Return the [x, y] coordinate for the center point of the cell that contains the specified text.  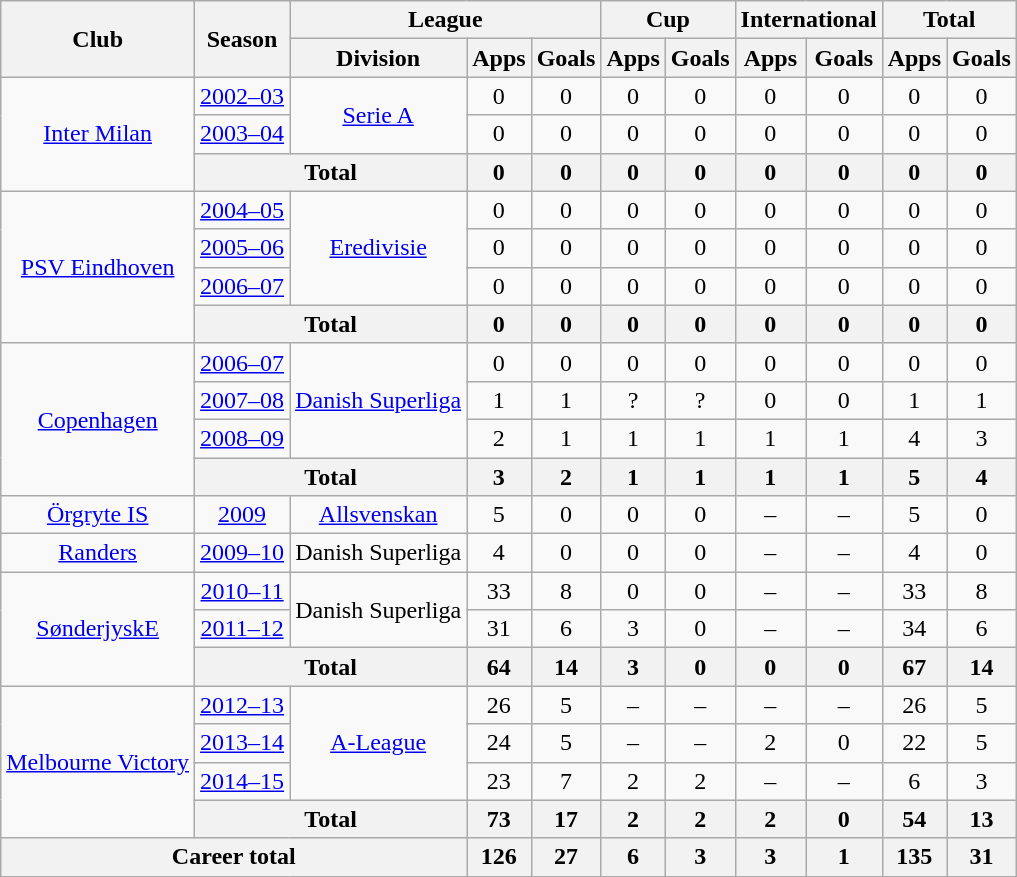
13 [982, 819]
27 [566, 857]
2005–06 [242, 248]
135 [914, 857]
Career total [234, 857]
Inter Milan [98, 134]
23 [499, 781]
SønderjyskE [98, 629]
Division [378, 58]
2004–05 [242, 210]
7 [566, 781]
2009 [242, 515]
Copenhagen [98, 419]
Melbourne Victory [98, 762]
2013–14 [242, 743]
67 [914, 667]
17 [566, 819]
54 [914, 819]
73 [499, 819]
International [808, 20]
2012–13 [242, 705]
Club [98, 39]
PSV Eindhoven [98, 267]
A-League [378, 743]
2003–04 [242, 134]
2008–09 [242, 438]
League [446, 20]
34 [914, 629]
2007–08 [242, 400]
64 [499, 667]
2009–10 [242, 553]
24 [499, 743]
2002–03 [242, 96]
Allsvenskan [378, 515]
Örgryte IS [98, 515]
Serie A [378, 115]
Season [242, 39]
Eredivisie [378, 248]
Randers [98, 553]
2010–11 [242, 591]
Cup [668, 20]
126 [499, 857]
2014–15 [242, 781]
2011–12 [242, 629]
22 [914, 743]
